Search for the cell housing the specified text and yield its (X, Y) center coordinate. 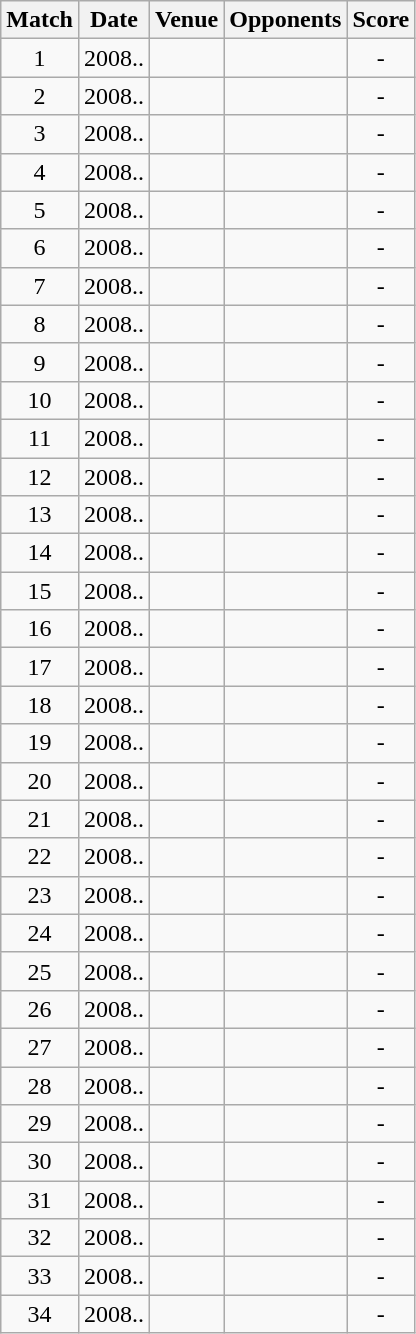
18 (40, 705)
Venue (187, 20)
10 (40, 400)
24 (40, 933)
17 (40, 667)
26 (40, 1009)
32 (40, 1238)
19 (40, 743)
31 (40, 1200)
9 (40, 362)
20 (40, 781)
15 (40, 591)
14 (40, 553)
2 (40, 96)
5 (40, 210)
21 (40, 819)
1 (40, 58)
29 (40, 1124)
3 (40, 134)
22 (40, 857)
12 (40, 477)
Opponents (286, 20)
Score (381, 20)
8 (40, 324)
28 (40, 1085)
25 (40, 971)
13 (40, 515)
6 (40, 248)
4 (40, 172)
33 (40, 1276)
23 (40, 895)
11 (40, 438)
34 (40, 1314)
7 (40, 286)
27 (40, 1047)
Date (114, 20)
30 (40, 1162)
Match (40, 20)
16 (40, 629)
